Locate the cell with the specified text and output its [X, Y] center coordinate. 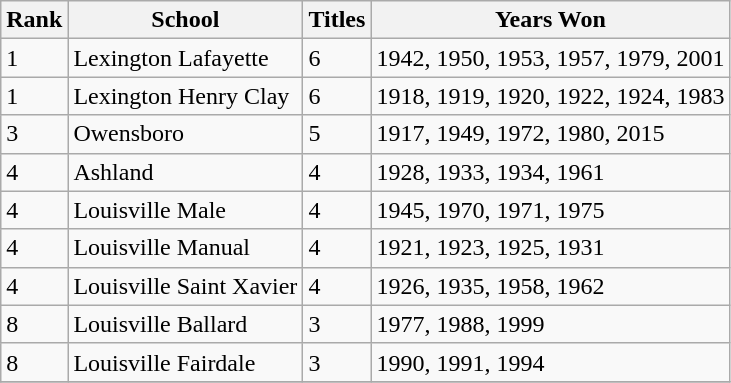
Louisville Male [186, 210]
1990, 1991, 1994 [550, 362]
Lexington Lafayette [186, 58]
1945, 1970, 1971, 1975 [550, 210]
Louisville Saint Xavier [186, 286]
Louisville Fairdale [186, 362]
Louisville Ballard [186, 324]
Rank [34, 20]
Years Won [550, 20]
Titles [337, 20]
1977, 1988, 1999 [550, 324]
1942, 1950, 1953, 1957, 1979, 2001 [550, 58]
5 [337, 134]
Owensboro [186, 134]
School [186, 20]
1917, 1949, 1972, 1980, 2015 [550, 134]
1926, 1935, 1958, 1962 [550, 286]
1918, 1919, 1920, 1922, 1924, 1983 [550, 96]
1928, 1933, 1934, 1961 [550, 172]
Ashland [186, 172]
1921, 1923, 1925, 1931 [550, 248]
Lexington Henry Clay [186, 96]
Louisville Manual [186, 248]
